For the text-containing cell, return its midpoint in (x, y) coordinate format. 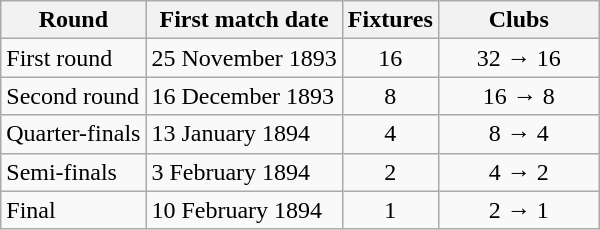
Clubs (518, 20)
8 → 4 (518, 134)
16 December 1893 (244, 96)
2 → 1 (518, 210)
16 (390, 58)
13 January 1894 (244, 134)
First round (74, 58)
25 November 1893 (244, 58)
Final (74, 210)
Quarter-finals (74, 134)
4 (390, 134)
32 → 16 (518, 58)
Fixtures (390, 20)
Semi-finals (74, 172)
10 February 1894 (244, 210)
4 → 2 (518, 172)
8 (390, 96)
3 February 1894 (244, 172)
Second round (74, 96)
16 → 8 (518, 96)
2 (390, 172)
First match date (244, 20)
Round (74, 20)
1 (390, 210)
